Return [X, Y] of the center of cell containing provided text 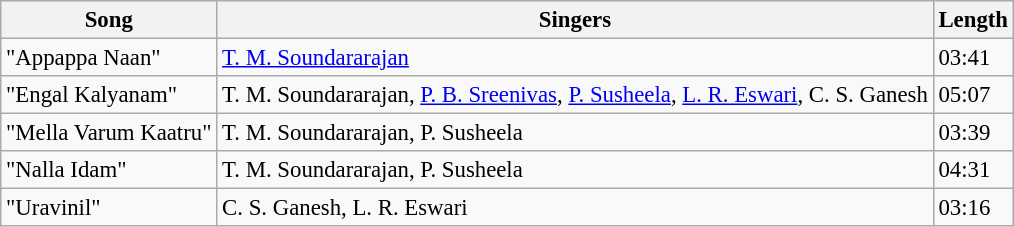
T. M. Soundararajan [575, 58]
"Engal Kalyanam" [109, 95]
C. S. Ganesh, L. R. Eswari [575, 208]
03:16 [973, 208]
Length [973, 20]
05:07 [973, 95]
Song [109, 20]
Singers [575, 20]
"Uravinil" [109, 208]
03:41 [973, 58]
03:39 [973, 133]
"Nalla Idam" [109, 170]
T. M. Soundararajan, P. B. Sreenivas, P. Susheela, L. R. Eswari, C. S. Ganesh [575, 95]
"Mella Varum Kaatru" [109, 133]
04:31 [973, 170]
"Appappa Naan" [109, 58]
